Pinpoint the cell where the given text exists, returning its [X, Y] midpoint coordinate. 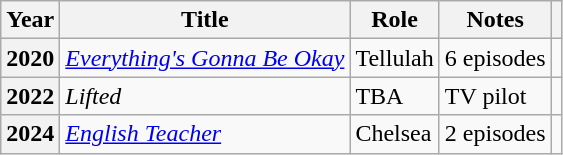
Role [394, 20]
Everything's Gonna Be Okay [205, 58]
2022 [30, 96]
Notes [495, 20]
2024 [30, 134]
Tellulah [394, 58]
TBA [394, 96]
Chelsea [394, 134]
Title [205, 20]
6 episodes [495, 58]
TV pilot [495, 96]
English Teacher [205, 134]
Lifted [205, 96]
2020 [30, 58]
Year [30, 20]
2 episodes [495, 134]
